Return the (x, y) coordinate for the center point of the cell that contains the specified text.  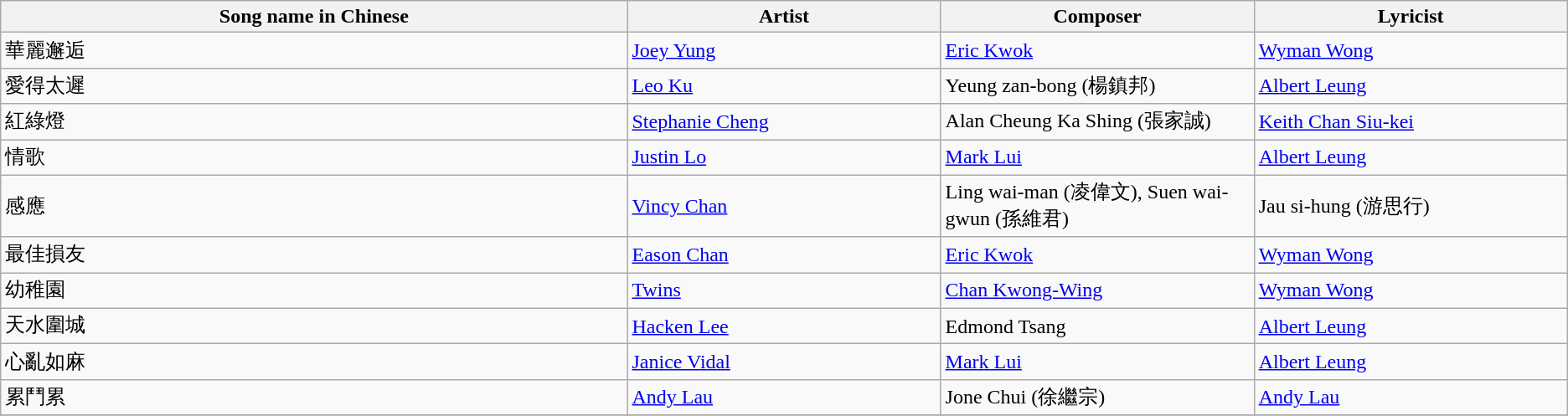
Song name in Chinese (314, 17)
Artist (784, 17)
Stephanie Cheng (784, 122)
感應 (314, 206)
Yeung zan-bong (楊鎮邦) (1097, 85)
天水圍城 (314, 326)
Twins (784, 291)
心亂如麻 (314, 362)
Edmond Tsang (1097, 326)
Leo Ku (784, 85)
幼稚園 (314, 291)
Joey Yung (784, 50)
累鬥累 (314, 397)
Ling wai-man (凌偉文), Suen wai-gwun (孫維君) (1097, 206)
Eason Chan (784, 254)
Jone Chui (徐繼宗) (1097, 397)
Hacken Lee (784, 326)
Lyricist (1411, 17)
Janice Vidal (784, 362)
Chan Kwong-Wing (1097, 291)
Justin Lo (784, 157)
Composer (1097, 17)
Alan Cheung Ka Shing (張家誠) (1097, 122)
Vincy Chan (784, 206)
華麗邂逅 (314, 50)
Keith Chan Siu-kei (1411, 122)
愛得太遲 (314, 85)
情歌 (314, 157)
最佳損友 (314, 254)
紅綠燈 (314, 122)
Jau si-hung (游思行) (1411, 206)
